Detect which cell encompasses the target text, then output its [X, Y] center coordinate. 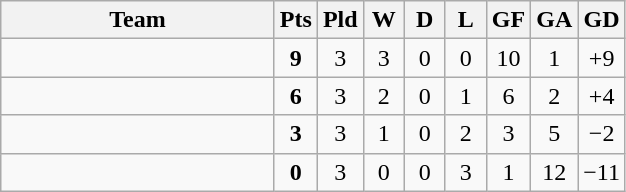
+4 [602, 96]
5 [554, 134]
Pld [340, 20]
L [466, 20]
−2 [602, 134]
W [384, 20]
10 [508, 58]
−11 [602, 172]
GA [554, 20]
GD [602, 20]
Pts [296, 20]
Team [138, 20]
+9 [602, 58]
GF [508, 20]
9 [296, 58]
D [424, 20]
12 [554, 172]
